Determine the (X, Y) coordinate at the center of the cell enclosing the given text.  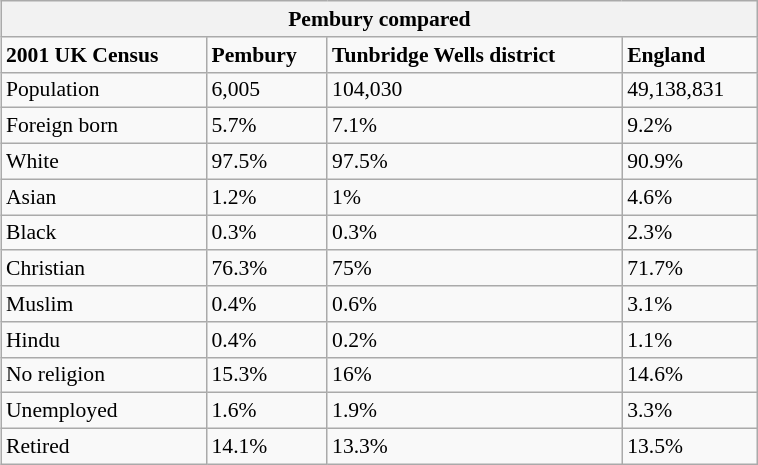
Muslim (104, 304)
6,005 (266, 90)
104,030 (474, 90)
14.1% (266, 447)
Tunbridge Wells district (474, 55)
15.3% (266, 375)
7.1% (474, 126)
75% (474, 269)
9.2% (690, 126)
White (104, 162)
No religion (104, 375)
Black (104, 233)
5.7% (266, 126)
90.9% (690, 162)
1.9% (474, 411)
4.6% (690, 197)
0.6% (474, 304)
1.2% (266, 197)
49,138,831 (690, 90)
Christian (104, 269)
Asian (104, 197)
Foreign born (104, 126)
13.5% (690, 447)
2.3% (690, 233)
Pembury compared (380, 19)
Pembury (266, 55)
1.6% (266, 411)
1% (474, 197)
14.6% (690, 375)
England (690, 55)
76.3% (266, 269)
16% (474, 375)
2001 UK Census (104, 55)
71.7% (690, 269)
0.2% (474, 340)
Unemployed (104, 411)
3.1% (690, 304)
3.3% (690, 411)
13.3% (474, 447)
Population (104, 90)
Retired (104, 447)
Hindu (104, 340)
1.1% (690, 340)
